For the text-containing cell, return its midpoint in (x, y) coordinate format. 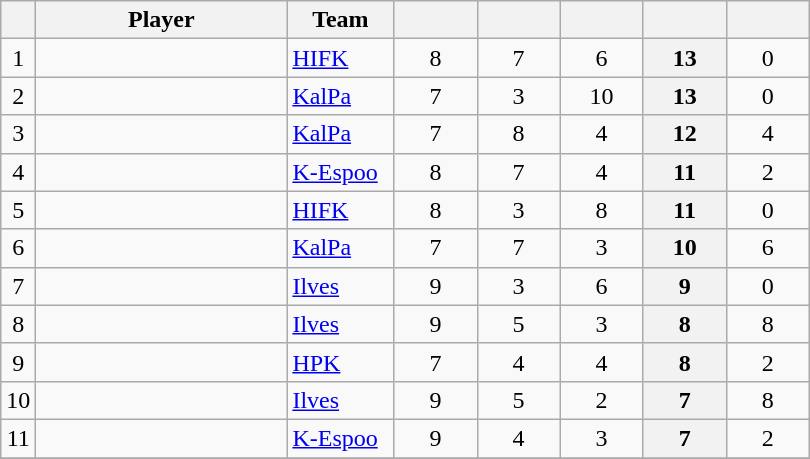
HPK (340, 362)
Player (162, 20)
1 (18, 58)
12 (684, 134)
Team (340, 20)
